Return (X, Y) of the center of cell containing provided text 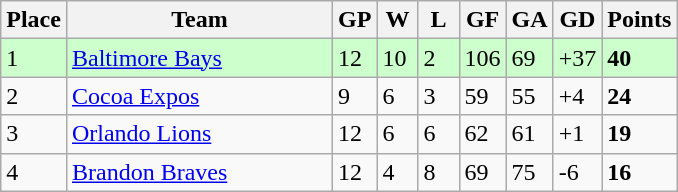
W (398, 20)
75 (530, 172)
55 (530, 96)
9 (355, 96)
+1 (578, 134)
8 (438, 172)
GA (530, 20)
+37 (578, 58)
Brandon Braves (199, 172)
61 (530, 134)
10 (398, 58)
GD (578, 20)
59 (482, 96)
24 (640, 96)
L (438, 20)
-6 (578, 172)
16 (640, 172)
40 (640, 58)
Baltimore Bays (199, 58)
GF (482, 20)
Points (640, 20)
62 (482, 134)
GP (355, 20)
+4 (578, 96)
1 (34, 58)
Team (199, 20)
Orlando Lions (199, 134)
106 (482, 58)
Cocoa Expos (199, 96)
Place (34, 20)
19 (640, 134)
